Detect which cell encompasses the target text, then output its (x, y) center coordinate. 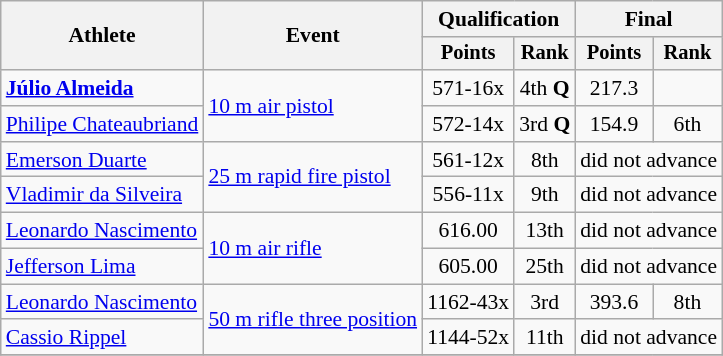
Final (648, 19)
4th Q (544, 88)
10 m air pistol (312, 106)
Qualification (498, 19)
Cassio Rippel (102, 338)
Event (312, 36)
556-11x (468, 195)
Vladimir da Silveira (102, 195)
9th (544, 195)
154.9 (614, 124)
13th (544, 231)
25th (544, 267)
571-16x (468, 88)
3rd Q (544, 124)
3rd (544, 302)
561-12x (468, 160)
Júlio Almeida (102, 88)
50 m rifle three position (312, 320)
1144-52x (468, 338)
616.00 (468, 231)
6th (688, 124)
393.6 (614, 302)
1162-43x (468, 302)
Emerson Duarte (102, 160)
Athlete (102, 36)
10 m air rifle (312, 248)
Jefferson Lima (102, 267)
605.00 (468, 267)
11th (544, 338)
Philipe Chateaubriand (102, 124)
25 m rapid fire pistol (312, 178)
217.3 (614, 88)
572-14x (468, 124)
